Return (x, y) of the center of cell containing provided text 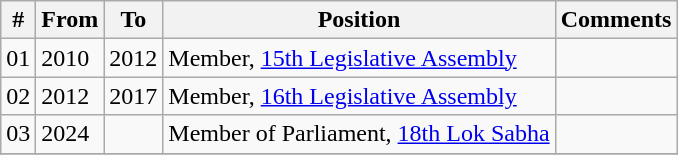
# (18, 20)
To (134, 20)
From (70, 20)
Member of Parliament, 18th Lok Sabha (359, 134)
2024 (70, 134)
Position (359, 20)
02 (18, 96)
Member, 16th Legislative Assembly (359, 96)
2010 (70, 58)
2017 (134, 96)
03 (18, 134)
01 (18, 58)
Member, 15th Legislative Assembly (359, 58)
Comments (616, 20)
